Detect which cell encompasses the target text, then output its [x, y] center coordinate. 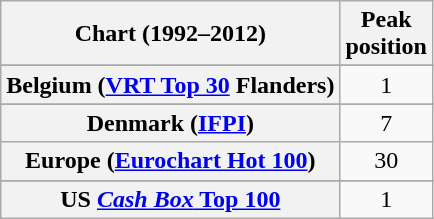
Chart (1992–2012) [170, 34]
US Cash Box Top 100 [170, 199]
7 [386, 123]
Europe (Eurochart Hot 100) [170, 161]
Belgium (VRT Top 30 Flanders) [170, 85]
30 [386, 161]
Peakposition [386, 34]
Denmark (IFPI) [170, 123]
